Find where the given text appears and provide that cell's center as (x, y) coordinate. 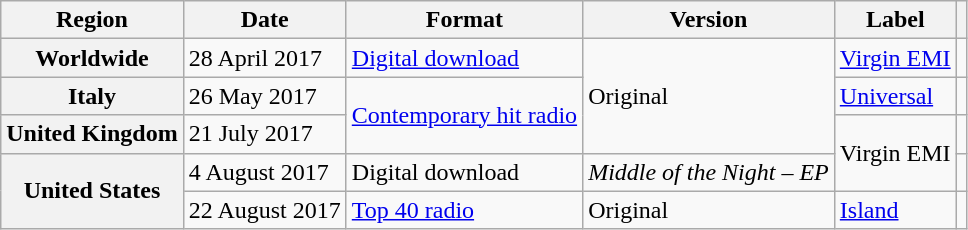
Island (895, 210)
Universal (895, 96)
21 July 2017 (264, 134)
Date (264, 20)
4 August 2017 (264, 172)
United States (92, 191)
Format (464, 20)
Middle of the Night – EP (709, 172)
Region (92, 20)
Version (709, 20)
22 August 2017 (264, 210)
28 April 2017 (264, 58)
Italy (92, 96)
Worldwide (92, 58)
Label (895, 20)
26 May 2017 (264, 96)
Top 40 radio (464, 210)
United Kingdom (92, 134)
Contemporary hit radio (464, 115)
